Output the (x, y) coordinate of the center of the cell containing the given text.  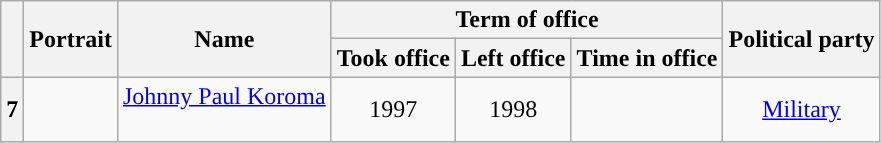
1998 (513, 110)
7 (12, 110)
Left office (513, 58)
1997 (393, 110)
Took office (393, 58)
Name (224, 39)
Term of office (527, 20)
Johnny Paul Koroma (224, 110)
Time in office (647, 58)
Portrait (71, 39)
Military (802, 110)
Political party (802, 39)
